For the text-containing cell, return its midpoint in (X, Y) coordinate format. 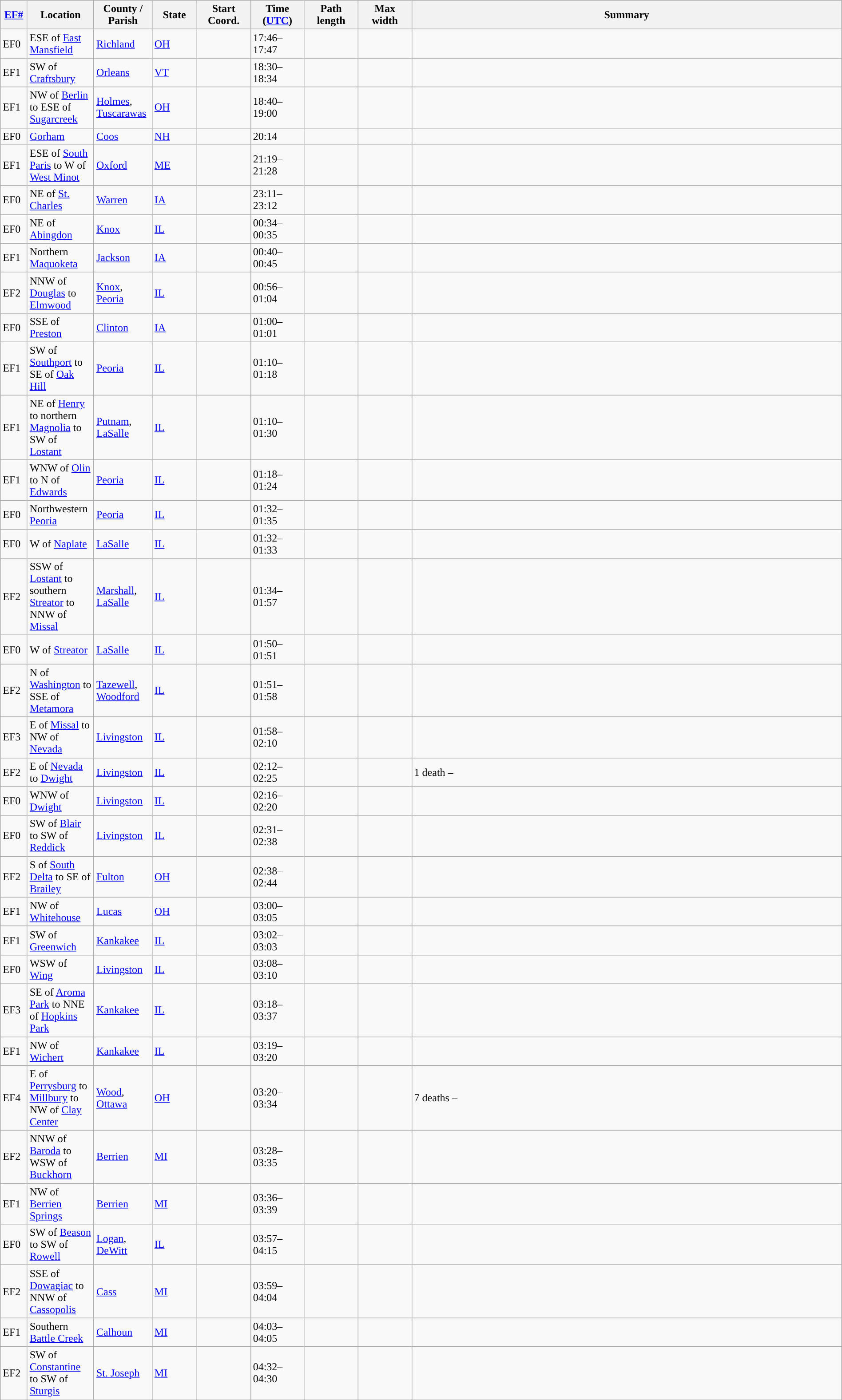
Warren (123, 200)
03:18–03:37 (277, 1010)
EF# (14, 15)
Putnam, LaSalle (123, 427)
01:51–01:58 (277, 691)
NW of Berrien Springs (60, 1204)
ME (174, 165)
18:30–18:34 (277, 73)
01:32–01:33 (277, 544)
S of South Delta to SE of Brailey (60, 877)
00:56–01:04 (277, 293)
NE of Abingdon (60, 229)
SSW of Lostant to southern Streator to NNW of Missal (60, 597)
23:11–23:12 (277, 200)
Marshall, LaSalle (123, 597)
02:12–02:25 (277, 772)
SW of Southport to SE of Oak Hill (60, 368)
SSE of Dowagiac to NNW of Cassopolis (60, 1292)
Tazewell, Woodford (123, 691)
04:32–04:30 (277, 1373)
Coos (123, 136)
01:18–01:24 (277, 480)
01:32–01:35 (277, 515)
03:36–03:39 (277, 1204)
Holmes, Tuscarawas (123, 107)
03:02–03:03 (277, 940)
Oxford (123, 165)
County / Parish (123, 15)
18:40–19:00 (277, 107)
02:16–02:20 (277, 801)
02:31–02:38 (277, 836)
Knox, Peoria (123, 293)
Logan, DeWitt (123, 1245)
01:58–02:10 (277, 737)
00:40–00:45 (277, 257)
01:10–01:18 (277, 368)
W of Naplate (60, 544)
00:34–00:35 (277, 229)
WNW of Olin to N of Edwards (60, 480)
NW of Berlin to ESE of Sugarcreek (60, 107)
Jackson (123, 257)
Gorham (60, 136)
Lucas (123, 912)
E of Missal to NW of Nevada (60, 737)
SW of Beason to SW of Rowell (60, 1245)
WNW of Dwight (60, 801)
Time (UTC) (277, 15)
E of Perrysburg to Millbury to NW of Clay Center (60, 1098)
SSE of Preston (60, 328)
EF4 (14, 1098)
St. Joseph (123, 1373)
03:57–04:15 (277, 1245)
NNW of Douglas to Elmwood (60, 293)
NE of Henry to northern Magnolia to SW of Lostant (60, 427)
Southern Battle Creek (60, 1333)
20:14 (277, 136)
WSW of Wing (60, 969)
01:34–01:57 (277, 597)
21:19–21:28 (277, 165)
17:46–17:47 (277, 44)
SE of Aroma Park to NNE of Hopkins Park (60, 1010)
02:38–02:44 (277, 877)
04:03–04:05 (277, 1333)
SW of Constantine to SW of Sturgis (60, 1373)
NNW of Baroda to WSW of Buckhorn (60, 1157)
NW of Wichert (60, 1051)
Orleans (123, 73)
Start Coord. (224, 15)
03:08–03:10 (277, 969)
Path length (331, 15)
03:19–03:20 (277, 1051)
03:28–03:35 (277, 1157)
NE of St. Charles (60, 200)
Wood, Ottawa (123, 1098)
03:59–04:04 (277, 1292)
NW of Whitehouse (60, 912)
Location (60, 15)
Knox (123, 229)
SW of Blair to SW of Reddick (60, 836)
W of Streator (60, 650)
Summary (627, 15)
Calhoun (123, 1333)
Cass (123, 1292)
State (174, 15)
SW of Craftsbury (60, 73)
7 deaths – (627, 1098)
SW of Greenwich (60, 940)
VT (174, 73)
Max width (385, 15)
N of Washington to SSE of Metamora (60, 691)
03:20–03:34 (277, 1098)
ESE of South Paris to W of West Minot (60, 165)
Clinton (123, 328)
01:10–01:30 (277, 427)
E of Nevada to Dwight (60, 772)
Fulton (123, 877)
03:00–03:05 (277, 912)
ESE of East Mansfield (60, 44)
Northern Maquoketa (60, 257)
NH (174, 136)
1 death – (627, 772)
Northwestern Peoria (60, 515)
01:50–01:51 (277, 650)
Richland (123, 44)
01:00–01:01 (277, 328)
